Identify which cell holds the provided text, then report its [x, y] central coordinate. 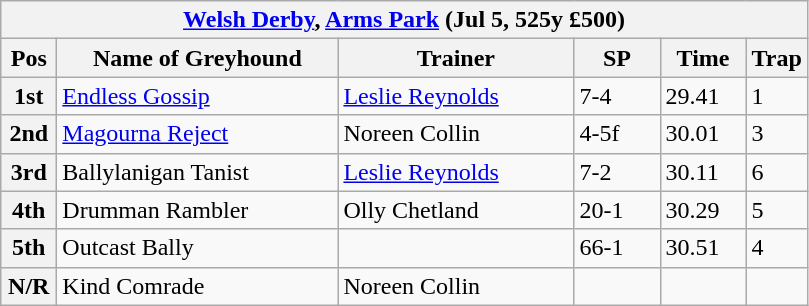
SP [617, 58]
5th [29, 248]
Name of Greyhound [198, 58]
Outcast Bally [198, 248]
66-1 [617, 248]
3rd [29, 172]
6 [776, 172]
1 [776, 96]
4 [776, 248]
30.29 [703, 210]
30.51 [703, 248]
Olly Chetland [456, 210]
7-4 [617, 96]
Ballylanigan Tanist [198, 172]
30.11 [703, 172]
20-1 [617, 210]
4th [29, 210]
Kind Comrade [198, 286]
4-5f [617, 134]
1st [29, 96]
3 [776, 134]
7-2 [617, 172]
Time [703, 58]
Trainer [456, 58]
Drumman Rambler [198, 210]
Magourna Reject [198, 134]
30.01 [703, 134]
Endless Gossip [198, 96]
Trap [776, 58]
Welsh Derby, Arms Park (Jul 5, 525y £500) [404, 20]
2nd [29, 134]
Pos [29, 58]
N/R [29, 286]
5 [776, 210]
29.41 [703, 96]
